Output the (X, Y) coordinate of the center of the cell containing the given text.  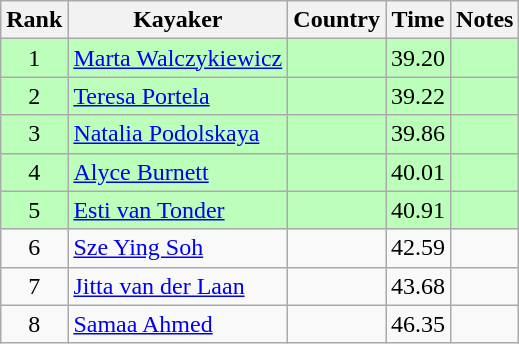
Country (337, 20)
4 (34, 172)
Teresa Portela (178, 96)
40.91 (418, 210)
39.22 (418, 96)
39.20 (418, 58)
3 (34, 134)
Sze Ying Soh (178, 248)
8 (34, 324)
2 (34, 96)
Time (418, 20)
39.86 (418, 134)
Rank (34, 20)
40.01 (418, 172)
Samaa Ahmed (178, 324)
Jitta van der Laan (178, 286)
42.59 (418, 248)
Esti van Tonder (178, 210)
Kayaker (178, 20)
Alyce Burnett (178, 172)
46.35 (418, 324)
6 (34, 248)
Notes (485, 20)
5 (34, 210)
43.68 (418, 286)
7 (34, 286)
Natalia Podolskaya (178, 134)
Marta Walczykiewicz (178, 58)
1 (34, 58)
